Identify which cell holds the provided text, then report its (x, y) central coordinate. 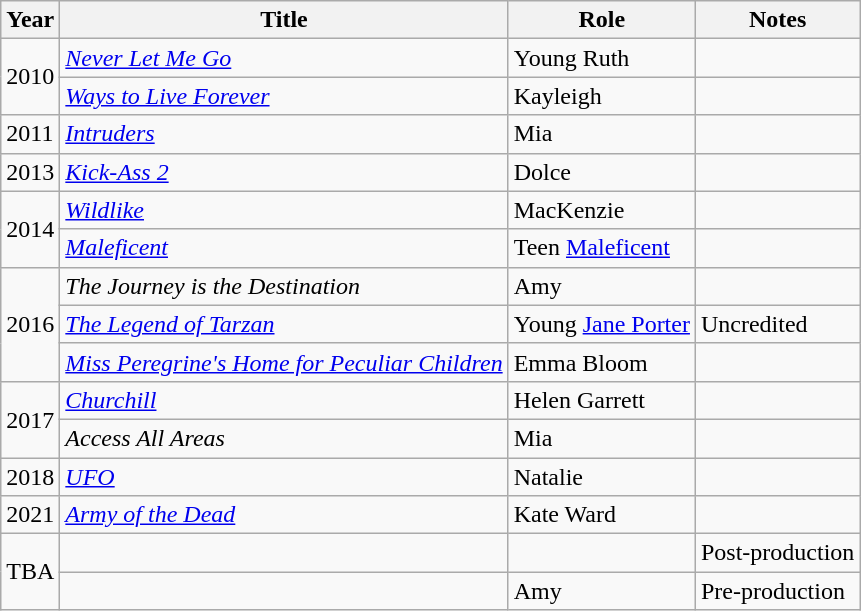
UFO (284, 477)
TBA (30, 572)
The Legend of Tarzan (284, 324)
Young Ruth (602, 58)
Young Jane Porter (602, 324)
2016 (30, 324)
2021 (30, 515)
Helen Garrett (602, 400)
Maleficent (284, 248)
2010 (30, 77)
2018 (30, 477)
Wildlike (284, 210)
2014 (30, 229)
Pre-production (777, 591)
Intruders (284, 134)
2017 (30, 419)
Dolce (602, 172)
Army of the Dead (284, 515)
Access All Areas (284, 438)
Kayleigh (602, 96)
2013 (30, 172)
Notes (777, 20)
Emma Bloom (602, 362)
Never Let Me Go (284, 58)
Churchill (284, 400)
Post-production (777, 553)
Year (30, 20)
Title (284, 20)
2011 (30, 134)
Uncredited (777, 324)
Miss Peregrine's Home for Peculiar Children (284, 362)
MacKenzie (602, 210)
Teen Maleficent (602, 248)
The Journey is the Destination (284, 286)
Role (602, 20)
Natalie (602, 477)
Ways to Live Forever (284, 96)
Kate Ward (602, 515)
Kick-Ass 2 (284, 172)
